Detect which cell encompasses the target text, then output its (x, y) center coordinate. 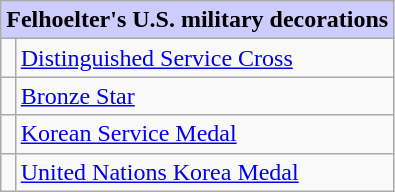
Korean Service Medal (204, 134)
United Nations Korea Medal (204, 172)
Felhoelter's U.S. military decorations (198, 20)
Bronze Star (204, 96)
Distinguished Service Cross (204, 58)
